Find where the given text appears and provide that cell's center as [x, y] coordinate. 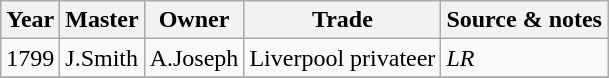
Year [30, 20]
Master [102, 20]
Trade [342, 20]
Liverpool privateer [342, 58]
LR [524, 58]
J.Smith [102, 58]
1799 [30, 58]
Source & notes [524, 20]
A.Joseph [194, 58]
Owner [194, 20]
